Detect which cell encompasses the target text, then output its (x, y) center coordinate. 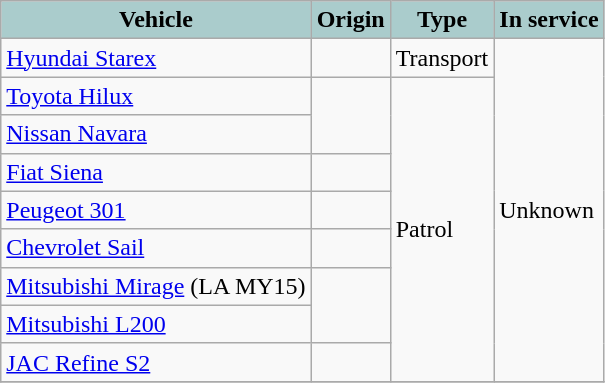
Unknown (549, 210)
JAC Refine S2 (156, 362)
Hyundai Starex (156, 58)
Origin (350, 20)
Mitsubishi Mirage (LA MY15) (156, 286)
Type (442, 20)
Nissan Navara (156, 134)
Transport (442, 58)
Peugeot 301 (156, 210)
Mitsubishi L200 (156, 324)
Vehicle (156, 20)
Fiat Siena (156, 172)
Toyota Hilux (156, 96)
Patrol (442, 229)
Chevrolet Sail (156, 248)
In service (549, 20)
